Capture the cell that displays the provided text and extract its (x, y) central coordinate. 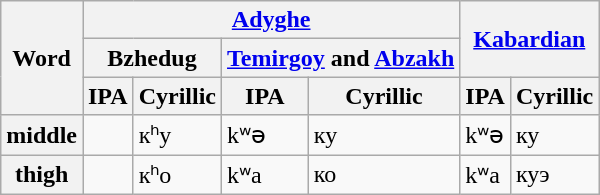
Kabardian (530, 39)
Temirgoy and Abzakh (341, 58)
куэ (554, 174)
Adyghe (270, 20)
middle (42, 135)
кʰо (177, 174)
ко (384, 174)
Bzhedug (152, 58)
thigh (42, 174)
Word (42, 58)
кʰу (177, 135)
